From the cell containing the given text, extract its center point as (X, Y) coordinate. 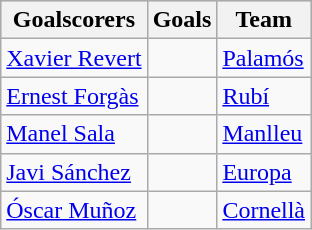
Europa (264, 172)
Ernest Forgàs (74, 96)
Team (264, 20)
Goals (182, 20)
Cornellà (264, 210)
Goalscorers (74, 20)
Óscar Muñoz (74, 210)
Rubí (264, 96)
Manlleu (264, 134)
Manel Sala (74, 134)
Xavier Revert (74, 58)
Javi Sánchez (74, 172)
Palamós (264, 58)
